Find where the given text appears and provide that cell's center as [X, Y] coordinate. 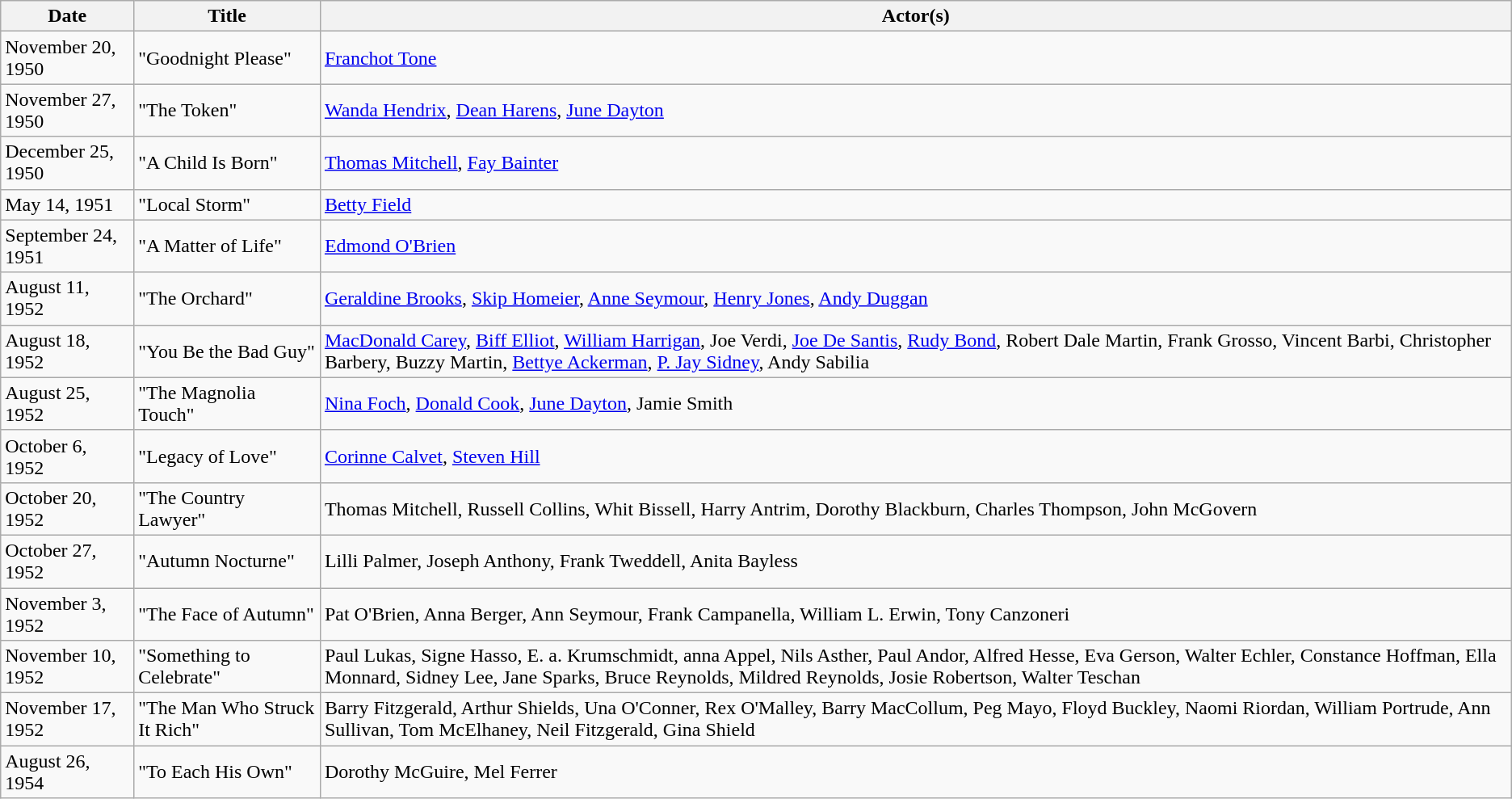
Lilli Palmer, Joseph Anthony, Frank Tweddell, Anita Bayless [916, 561]
November 17, 1952 [68, 719]
Franchot Tone [916, 58]
August 25, 1952 [68, 404]
November 3, 1952 [68, 614]
"Legacy of Love" [228, 456]
Edmond O'Brien [916, 246]
May 14, 1951 [68, 204]
"The Man Who Struck It Rich" [228, 719]
"A Child Is Born" [228, 163]
Thomas Mitchell, Russell Collins, Whit Bissell, Harry Antrim, Dorothy Blackburn, Charles Thompson, John McGovern [916, 509]
"The Face of Autumn" [228, 614]
"Goodnight Please" [228, 58]
Corinne Calvet, Steven Hill [916, 456]
August 18, 1952 [68, 351]
Date [68, 16]
August 11, 1952 [68, 299]
Actor(s) [916, 16]
"Local Storm" [228, 204]
"Autumn Nocturne" [228, 561]
Thomas Mitchell, Fay Bainter [916, 163]
Title [228, 16]
"The Token" [228, 110]
November 20, 1950 [68, 58]
"You Be the Bad Guy" [228, 351]
"A Matter of Life" [228, 246]
"The Orchard" [228, 299]
"The Magnolia Touch" [228, 404]
Betty Field [916, 204]
December 25, 1950 [68, 163]
October 6, 1952 [68, 456]
August 26, 1954 [68, 772]
September 24, 1951 [68, 246]
Dorothy McGuire, Mel Ferrer [916, 772]
Nina Foch, Donald Cook, June Dayton, Jamie Smith [916, 404]
Pat O'Brien, Anna Berger, Ann Seymour, Frank Campanella, William L. Erwin, Tony Canzoneri [916, 614]
October 20, 1952 [68, 509]
October 27, 1952 [68, 561]
November 10, 1952 [68, 667]
"Something to Celebrate" [228, 667]
"The Country Lawyer" [228, 509]
Geraldine Brooks, Skip Homeier, Anne Seymour, Henry Jones, Andy Duggan [916, 299]
"To Each His Own" [228, 772]
Wanda Hendrix, Dean Harens, June Dayton [916, 110]
November 27, 1950 [68, 110]
